Find where the given text appears and provide that cell's center as [X, Y] coordinate. 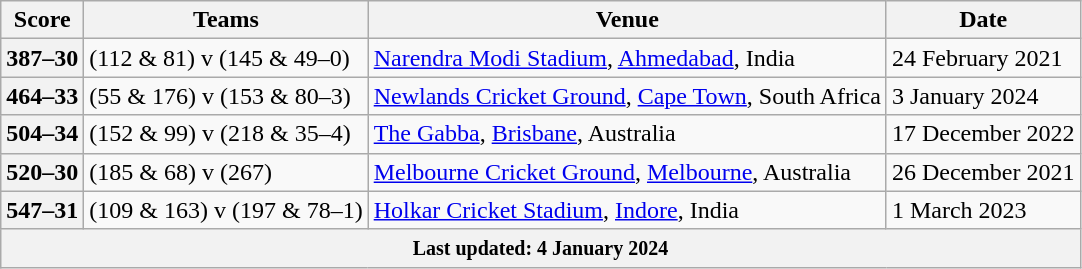
547–31 [42, 210]
(185 & 68) v (267) [226, 172]
Melbourne Cricket Ground, Melbourne, Australia [627, 172]
(152 & 99) v (218 & 35–4) [226, 134]
1 March 2023 [983, 210]
17 December 2022 [983, 134]
Score [42, 20]
3 January 2024 [983, 96]
26 December 2021 [983, 172]
The Gabba, Brisbane, Australia [627, 134]
Venue [627, 20]
Holkar Cricket Stadium, Indore, India [627, 210]
Last updated: 4 January 2024 [540, 248]
Date [983, 20]
464–33 [42, 96]
387–30 [42, 58]
(109 & 163) v (197 & 78–1) [226, 210]
504–34 [42, 134]
(55 & 176) v (153 & 80–3) [226, 96]
(112 & 81) v (145 & 49–0) [226, 58]
Teams [226, 20]
520–30 [42, 172]
24 February 2021 [983, 58]
Narendra Modi Stadium, Ahmedabad, India [627, 58]
Newlands Cricket Ground, Cape Town, South Africa [627, 96]
